Return the [x, y] coordinate for the center point of the cell that contains the specified text.  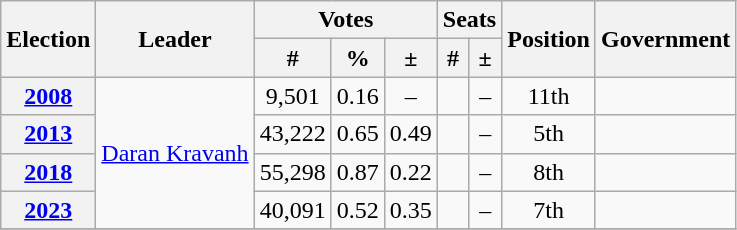
% [358, 58]
0.22 [410, 172]
Seats [469, 20]
Leader [175, 39]
43,222 [292, 134]
2018 [48, 172]
2013 [48, 134]
11th [549, 96]
Daran Kravanh [175, 153]
9,501 [292, 96]
Election [48, 39]
5th [549, 134]
0.35 [410, 210]
0.87 [358, 172]
0.16 [358, 96]
2023 [48, 210]
2008 [48, 96]
0.52 [358, 210]
40,091 [292, 210]
Government [665, 39]
8th [549, 172]
0.65 [358, 134]
Votes [346, 20]
Position [549, 39]
7th [549, 210]
0.49 [410, 134]
55,298 [292, 172]
